Return [x, y] of the center of cell containing provided text 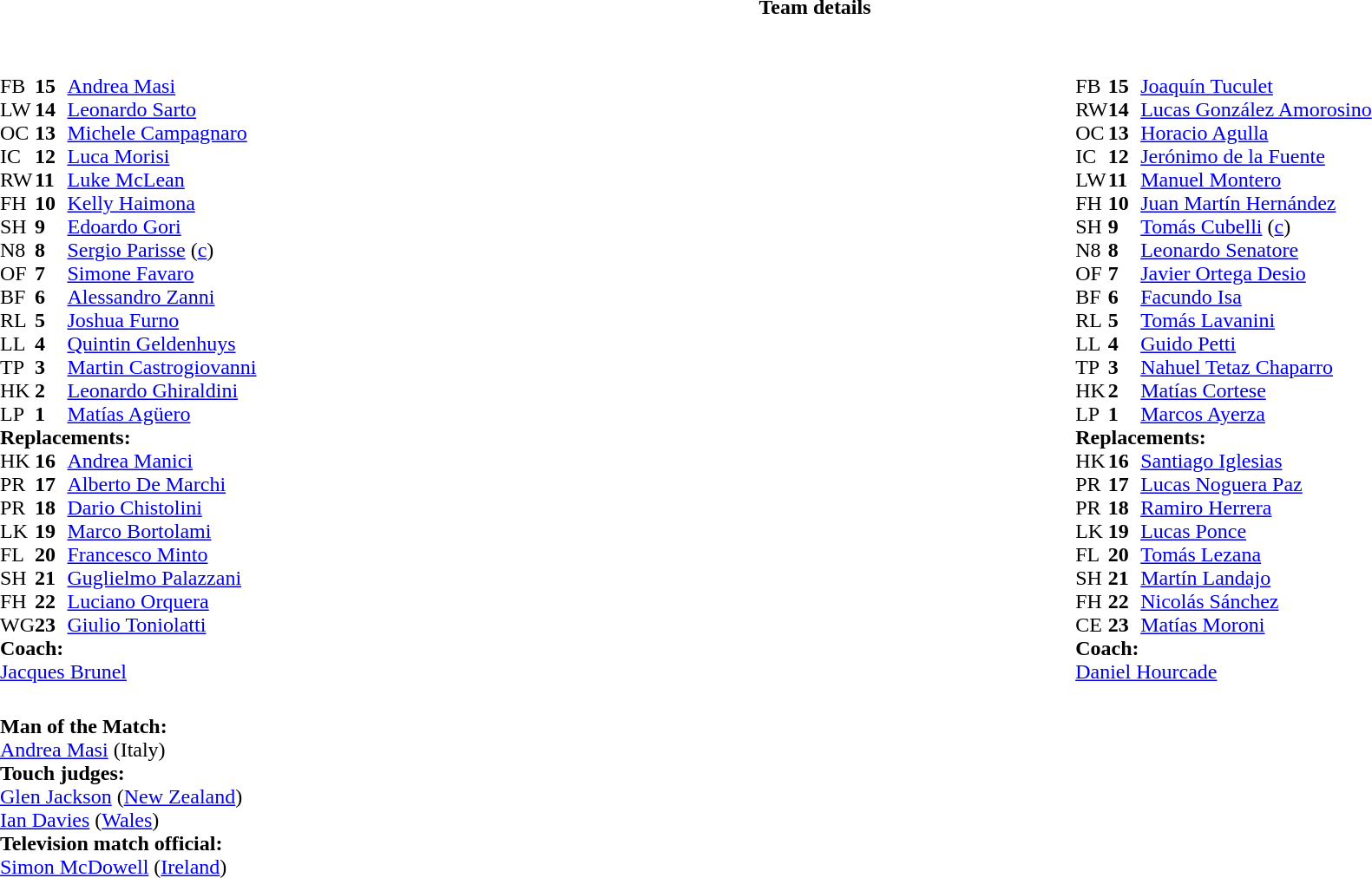
Quintin Geldenhuys [161, 344]
Lucas Noguera Paz [1257, 484]
Edoardo Gori [161, 227]
Martín Landajo [1257, 578]
Joshua Furno [161, 321]
Marco Bortolami [161, 531]
Michele Campagnaro [161, 134]
Leonardo Sarto [161, 109]
Tomás Lezana [1257, 555]
Ramiro Herrera [1257, 508]
Leonardo Senatore [1257, 250]
Alessandro Zanni [161, 297]
Matías Agüero [161, 415]
Andrea Manici [161, 462]
Luca Morisi [161, 156]
Guido Petti [1257, 344]
Joaquín Tuculet [1257, 87]
Manuel Montero [1257, 180]
WG [17, 625]
CE [1092, 625]
Jerónimo de la Fuente [1257, 156]
Luke McLean [161, 180]
Daniel Hourcade [1224, 672]
Leonardo Ghiraldini [161, 390]
Andrea Masi [161, 87]
Luciano Orquera [161, 602]
Lucas Ponce [1257, 531]
Dario Chistolini [161, 508]
Tomás Lavanini [1257, 321]
Martin Castrogiovanni [161, 368]
Facundo Isa [1257, 297]
Jacques Brunel [128, 672]
Nicolás Sánchez [1257, 602]
Lucas González Amorosino [1257, 109]
Nahuel Tetaz Chaparro [1257, 368]
Francesco Minto [161, 555]
Horacio Agulla [1257, 134]
Matías Moroni [1257, 625]
Matías Cortese [1257, 390]
Guglielmo Palazzani [161, 578]
Simone Favaro [161, 274]
Marcos Ayerza [1257, 415]
Giulio Toniolatti [161, 625]
Javier Ortega Desio [1257, 274]
Alberto De Marchi [161, 484]
Sergio Parisse (c) [161, 250]
Santiago Iglesias [1257, 462]
Juan Martín Hernández [1257, 203]
Tomás Cubelli (c) [1257, 227]
Kelly Haimona [161, 203]
